Pinpoint the cell where the given text exists, returning its (X, Y) midpoint coordinate. 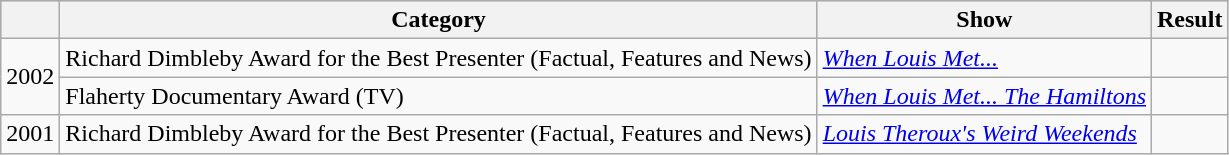
When Louis Met... (984, 58)
Category (438, 20)
Flaherty Documentary Award (TV) (438, 96)
2001 (30, 134)
Louis Theroux's Weird Weekends (984, 134)
When Louis Met... The Hamiltons (984, 96)
Result (1190, 20)
Show (984, 20)
2002 (30, 77)
